Locate the cell with the specified text and output its (X, Y) center coordinate. 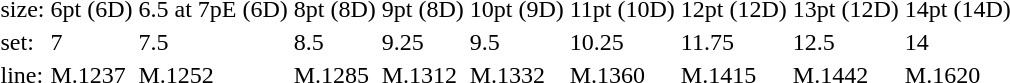
7.5 (213, 42)
7 (92, 42)
9.5 (516, 42)
8.5 (334, 42)
10.25 (622, 42)
11.75 (734, 42)
9.25 (422, 42)
12.5 (846, 42)
